Provide the [X, Y] coordinate of the cell's center where the given text is located.  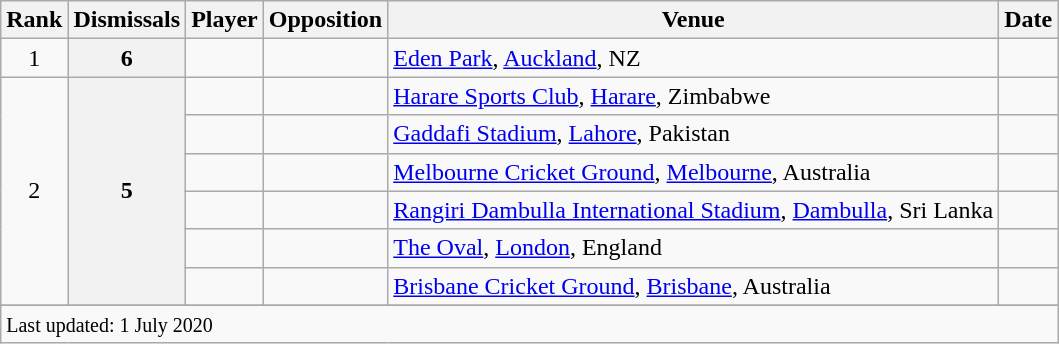
Opposition [325, 20]
5 [127, 191]
6 [127, 58]
Date [1028, 20]
Brisbane Cricket Ground, Brisbane, Australia [694, 286]
1 [34, 58]
Eden Park, Auckland, NZ [694, 58]
Last updated: 1 July 2020 [530, 324]
Venue [694, 20]
The Oval, London, England [694, 248]
Player [225, 20]
Rank [34, 20]
2 [34, 191]
Dismissals [127, 20]
Melbourne Cricket Ground, Melbourne, Australia [694, 172]
Rangiri Dambulla International Stadium, Dambulla, Sri Lanka [694, 210]
Harare Sports Club, Harare, Zimbabwe [694, 96]
Gaddafi Stadium, Lahore, Pakistan [694, 134]
